Capture the cell that displays the provided text and extract its (X, Y) central coordinate. 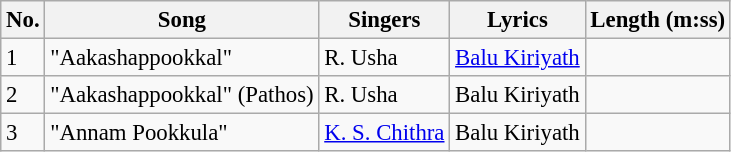
Singers (384, 20)
Lyrics (518, 20)
"Aakashappookkal" (182, 58)
Length (m:ss) (658, 20)
K. S. Chithra (384, 133)
1 (23, 58)
"Aakashappookkal" (Pathos) (182, 95)
Song (182, 20)
2 (23, 95)
No. (23, 20)
"Annam Pookkula" (182, 133)
3 (23, 133)
